From the cell containing the given text, extract its center point as [x, y] coordinate. 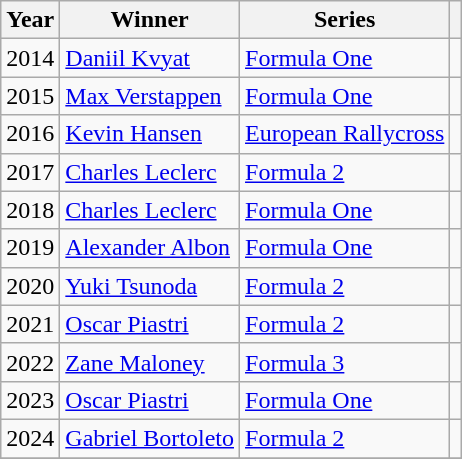
2023 [30, 400]
2024 [30, 438]
Kevin Hansen [150, 134]
2017 [30, 172]
2018 [30, 210]
2020 [30, 286]
Year [30, 20]
2021 [30, 324]
Max Verstappen [150, 96]
2019 [30, 248]
Gabriel Bortoleto [150, 438]
Yuki Tsunoda [150, 286]
Alexander Albon [150, 248]
2015 [30, 96]
European Rallycross [345, 134]
Daniil Kvyat [150, 58]
Formula 3 [345, 362]
2014 [30, 58]
2016 [30, 134]
2022 [30, 362]
Zane Maloney [150, 362]
Winner [150, 20]
Series [345, 20]
